Extract the (X, Y) coordinate from the center of the cell holding the provided text.  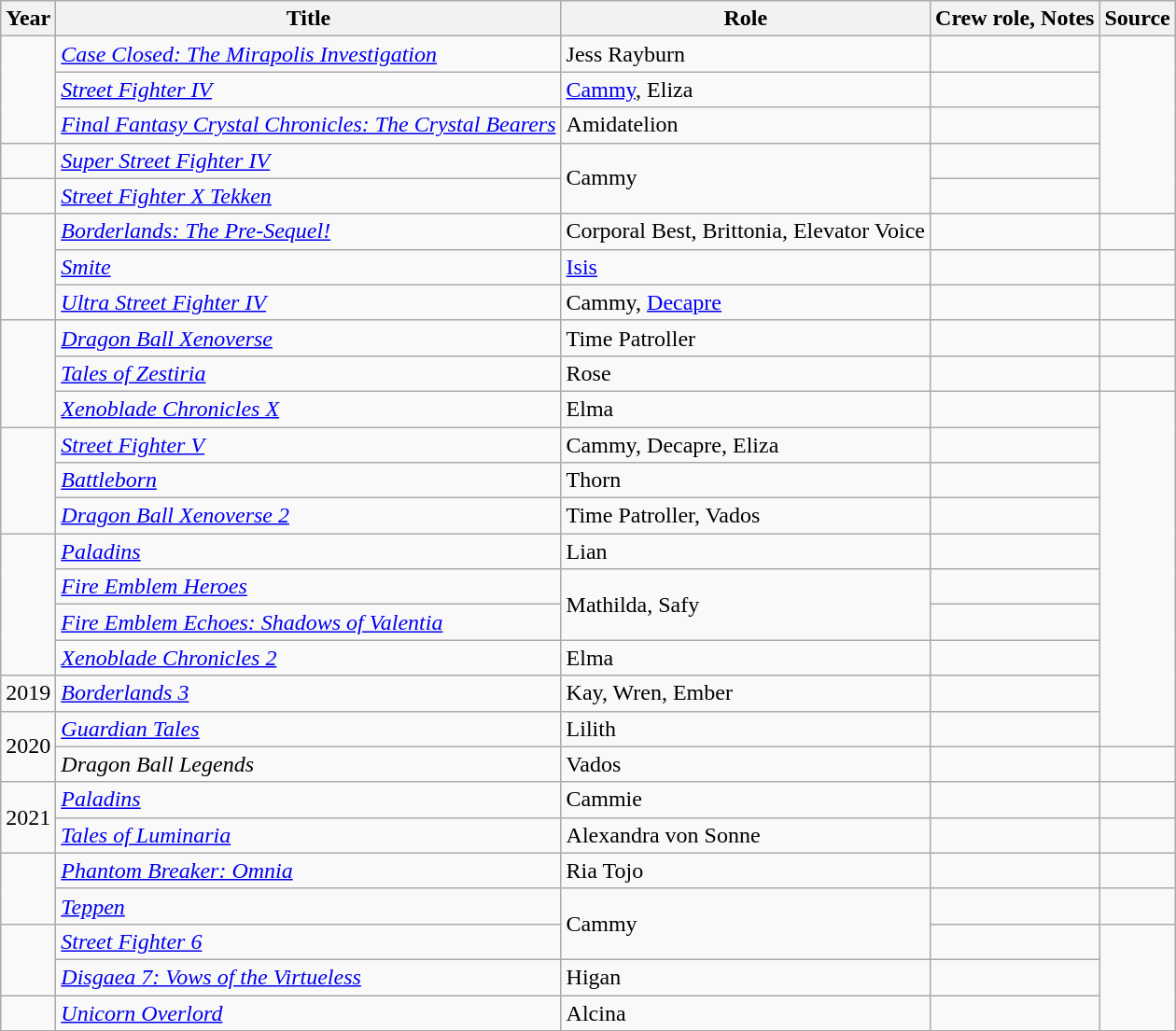
Jess Rayburn (745, 54)
Rose (745, 373)
Kay, Wren, Ember (745, 693)
Source (1137, 19)
Guardian Tales (308, 729)
Higan (745, 977)
Amidatelion (745, 125)
Cammy, Decapre (745, 302)
Alexandra von Sonne (745, 835)
Title (308, 19)
Tales of Luminaria (308, 835)
2019 (28, 693)
Dragon Ball Legends (308, 764)
Role (745, 19)
Cammy, Eliza (745, 90)
Teppen (308, 906)
Alcina (745, 1012)
Final Fantasy Crystal Chronicles: The Crystal Bearers (308, 125)
Xenoblade Chronicles 2 (308, 658)
Case Closed: The Mirapolis Investigation (308, 54)
Phantom Breaker: Omnia (308, 871)
Dragon Ball Xenoverse 2 (308, 516)
Crew role, Notes (1015, 19)
Borderlands: The Pre-Sequel! (308, 231)
Vados (745, 764)
Tales of Zestiria (308, 373)
Xenoblade Chronicles X (308, 409)
Cammie (745, 800)
Fire Emblem Echoes: Shadows of Valentia (308, 622)
Unicorn Overlord (308, 1012)
Street Fighter V (308, 445)
Thorn (745, 481)
Isis (745, 267)
Dragon Ball Xenoverse (308, 338)
Ultra Street Fighter IV (308, 302)
Lian (745, 551)
Time Patroller (745, 338)
Year (28, 19)
Street Fighter 6 (308, 941)
Fire Emblem Heroes (308, 587)
2021 (28, 817)
Super Street Fighter IV (308, 160)
Mathilda, Safy (745, 605)
2020 (28, 746)
Smite (308, 267)
Ria Tojo (745, 871)
Lilith (745, 729)
Cammy, Decapre, Eliza (745, 445)
Battleborn (308, 481)
Corporal Best, Brittonia, Elevator Voice (745, 231)
Disgaea 7: Vows of the Virtueless (308, 977)
Time Patroller, Vados (745, 516)
Street Fighter X Tekken (308, 196)
Street Fighter IV (308, 90)
Borderlands 3 (308, 693)
